Identify which cell holds the provided text, then report its (x, y) central coordinate. 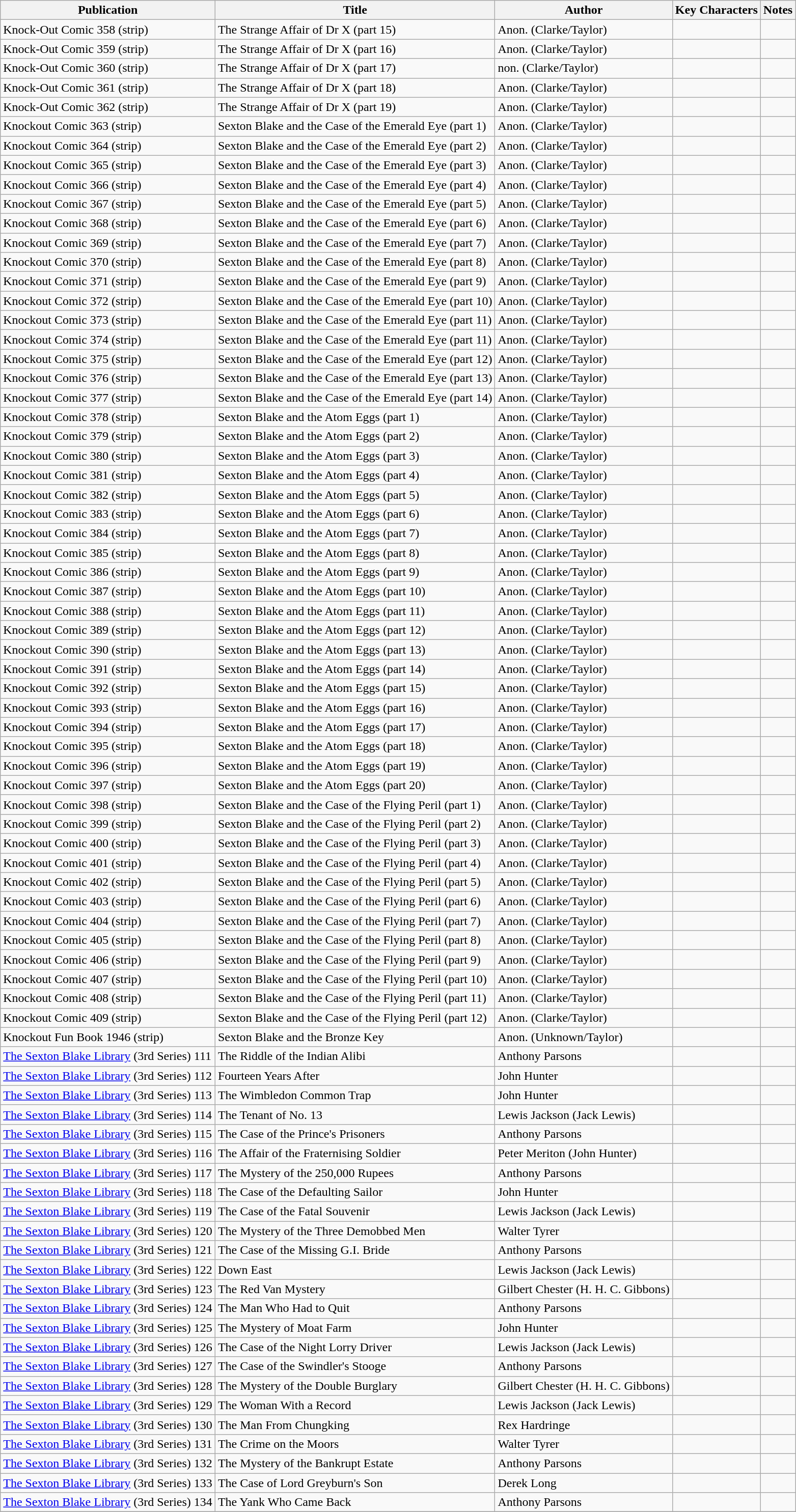
The Case of Lord Greyburn's Son (355, 1483)
The Sexton Blake Library (3rd Series) 116 (108, 1153)
Knockout Comic 390 (strip) (108, 650)
Down East (355, 1270)
Sexton Blake and the Case of the Flying Peril (part 12) (355, 1018)
Knock-Out Comic 361 (strip) (108, 88)
The Mystery of the 250,000 Rupees (355, 1172)
Sexton Blake and the Atom Eggs (part 11) (355, 611)
Sexton Blake and the Case of the Emerald Eye (part 9) (355, 282)
Peter Meriton (John Hunter) (584, 1153)
The Mystery of the Bankrupt Estate (355, 1463)
Sexton Blake and the Case of the Emerald Eye (part 7) (355, 243)
Sexton Blake and the Case of the Emerald Eye (part 14) (355, 398)
The Sexton Blake Library (3rd Series) 130 (108, 1424)
Knockout Comic 405 (strip) (108, 940)
Knockout Comic 380 (strip) (108, 456)
Knockout Comic 395 (strip) (108, 746)
The Case of the Prince's Prisoners (355, 1134)
Knockout Comic 402 (strip) (108, 882)
Key Characters (716, 10)
The Sexton Blake Library (3rd Series) 128 (108, 1386)
Knockout Comic 369 (strip) (108, 243)
Sexton Blake and the Case of the Flying Peril (part 3) (355, 843)
Knockout Comic 406 (strip) (108, 960)
Knockout Comic 373 (strip) (108, 320)
Sexton Blake and the Atom Eggs (part 4) (355, 475)
non. (Clarke/Taylor) (584, 68)
Knockout Comic 396 (strip) (108, 766)
Knockout Comic 403 (strip) (108, 902)
Sexton Blake and the Case of the Flying Peril (part 1) (355, 804)
Knockout Comic 374 (strip) (108, 340)
Knockout Comic 389 (strip) (108, 630)
Sexton Blake and the Case of the Flying Peril (part 5) (355, 882)
The Red Van Mystery (355, 1289)
The Strange Affair of Dr X (part 15) (355, 30)
Sexton Blake and the Atom Eggs (part 6) (355, 514)
Sexton Blake and the Case of the Emerald Eye (part 2) (355, 146)
The Sexton Blake Library (3rd Series) 118 (108, 1192)
Sexton Blake and the Atom Eggs (part 3) (355, 456)
Author (584, 10)
Sexton Blake and the Case of the Emerald Eye (part 6) (355, 223)
Sexton Blake and the Atom Eggs (part 8) (355, 552)
Knockout Comic 392 (strip) (108, 688)
Sexton Blake and the Case of the Emerald Eye (part 5) (355, 204)
The Sexton Blake Library (3rd Series) 119 (108, 1212)
The Wimbledon Common Trap (355, 1095)
Sexton Blake and the Case of the Emerald Eye (part 10) (355, 301)
Anon. (Unknown/Taylor) (584, 1037)
Knockout Comic 370 (strip) (108, 262)
Knockout Comic 368 (strip) (108, 223)
The Sexton Blake Library (3rd Series) 122 (108, 1270)
Knockout Comic 376 (strip) (108, 378)
Knockout Comic 401 (strip) (108, 863)
Knockout Comic 371 (strip) (108, 282)
Fourteen Years After (355, 1076)
Knockout Comic 385 (strip) (108, 552)
The Case of the Night Lorry Driver (355, 1347)
The Sexton Blake Library (3rd Series) 124 (108, 1308)
Sexton Blake and the Atom Eggs (part 2) (355, 436)
Sexton Blake and the Atom Eggs (part 7) (355, 533)
Rex Hardringe (584, 1424)
The Sexton Blake Library (3rd Series) 112 (108, 1076)
Knockout Comic 409 (strip) (108, 1018)
Notes (778, 10)
Knockout Comic 407 (strip) (108, 979)
The Riddle of the Indian Alibi (355, 1056)
The Mystery of the Three Demobbed Men (355, 1231)
Knockout Comic 394 (strip) (108, 727)
Knockout Comic 383 (strip) (108, 514)
Knockout Comic 384 (strip) (108, 533)
The Sexton Blake Library (3rd Series) 120 (108, 1231)
Sexton Blake and the Case of the Emerald Eye (part 12) (355, 359)
Derek Long (584, 1483)
Knock-Out Comic 359 (strip) (108, 49)
Knockout Comic 366 (strip) (108, 184)
Sexton Blake and the Case of the Flying Peril (part 10) (355, 979)
Sexton Blake and the Atom Eggs (part 16) (355, 708)
The Mystery of the Double Burglary (355, 1386)
Knockout Comic 387 (strip) (108, 592)
Sexton Blake and the Atom Eggs (part 1) (355, 417)
The Sexton Blake Library (3rd Series) 113 (108, 1095)
The Strange Affair of Dr X (part 17) (355, 68)
Sexton Blake and the Atom Eggs (part 9) (355, 572)
Knockout Comic 388 (strip) (108, 611)
The Sexton Blake Library (3rd Series) 123 (108, 1289)
Knockout Comic 364 (strip) (108, 146)
The Sexton Blake Library (3rd Series) 114 (108, 1114)
The Sexton Blake Library (3rd Series) 115 (108, 1134)
The Sexton Blake Library (3rd Series) 127 (108, 1366)
Publication (108, 10)
Sexton Blake and the Atom Eggs (part 19) (355, 766)
The Sexton Blake Library (3rd Series) 125 (108, 1328)
Sexton Blake and the Case of the Emerald Eye (part 8) (355, 262)
Sexton Blake and the Case of the Flying Peril (part 9) (355, 960)
Knockout Comic 399 (strip) (108, 824)
Knockout Comic 372 (strip) (108, 301)
The Sexton Blake Library (3rd Series) 129 (108, 1405)
The Crime on the Moors (355, 1444)
Sexton Blake and the Case of the Flying Peril (part 11) (355, 998)
Sexton Blake and the Atom Eggs (part 18) (355, 746)
Knockout Comic 365 (strip) (108, 165)
The Affair of the Fraternising Soldier (355, 1153)
The Sexton Blake Library (3rd Series) 111 (108, 1056)
The Man Who Had to Quit (355, 1308)
Sexton Blake and the Case of the Flying Peril (part 2) (355, 824)
Sexton Blake and the Atom Eggs (part 5) (355, 494)
The Sexton Blake Library (3rd Series) 134 (108, 1502)
Sexton Blake and the Atom Eggs (part 17) (355, 727)
Knockout Comic 382 (strip) (108, 494)
Sexton Blake and the Atom Eggs (part 15) (355, 688)
The Strange Affair of Dr X (part 16) (355, 49)
Knockout Comic 398 (strip) (108, 804)
Sexton Blake and the Atom Eggs (part 14) (355, 669)
Sexton Blake and the Atom Eggs (part 10) (355, 592)
The Sexton Blake Library (3rd Series) 131 (108, 1444)
The Yank Who Came Back (355, 1502)
Sexton Blake and the Case of the Emerald Eye (part 4) (355, 184)
The Sexton Blake Library (3rd Series) 121 (108, 1250)
Knockout Comic 381 (strip) (108, 475)
Knockout Comic 378 (strip) (108, 417)
Sexton Blake and the Case of the Emerald Eye (part 13) (355, 378)
Title (355, 10)
Knock-Out Comic 362 (strip) (108, 107)
The Sexton Blake Library (3rd Series) 126 (108, 1347)
Knockout Comic 363 (strip) (108, 126)
The Sexton Blake Library (3rd Series) 132 (108, 1463)
Sexton Blake and the Bronze Key (355, 1037)
Sexton Blake and the Atom Eggs (part 13) (355, 650)
Knock-Out Comic 358 (strip) (108, 30)
Knockout Comic 400 (strip) (108, 843)
Knock-Out Comic 360 (strip) (108, 68)
Knockout Comic 375 (strip) (108, 359)
Sexton Blake and the Case of the Emerald Eye (part 1) (355, 126)
The Woman With a Record (355, 1405)
Knockout Comic 404 (strip) (108, 921)
The Man From Chungking (355, 1424)
Knockout Fun Book 1946 (strip) (108, 1037)
The Tenant of No. 13 (355, 1114)
The Case of the Defaulting Sailor (355, 1192)
Sexton Blake and the Case of the Emerald Eye (part 3) (355, 165)
Sexton Blake and the Case of the Flying Peril (part 7) (355, 921)
Knockout Comic 393 (strip) (108, 708)
Knockout Comic 397 (strip) (108, 785)
The Sexton Blake Library (3rd Series) 117 (108, 1172)
Sexton Blake and the Atom Eggs (part 20) (355, 785)
Sexton Blake and the Case of the Flying Peril (part 6) (355, 902)
Knockout Comic 386 (strip) (108, 572)
The Case of the Swindler's Stooge (355, 1366)
Knockout Comic 367 (strip) (108, 204)
The Strange Affair of Dr X (part 18) (355, 88)
The Case of the Fatal Souvenir (355, 1212)
The Case of the Missing G.I. Bride (355, 1250)
The Strange Affair of Dr X (part 19) (355, 107)
The Mystery of Moat Farm (355, 1328)
The Sexton Blake Library (3rd Series) 133 (108, 1483)
Sexton Blake and the Case of the Flying Peril (part 8) (355, 940)
Knockout Comic 408 (strip) (108, 998)
Sexton Blake and the Atom Eggs (part 12) (355, 630)
Knockout Comic 379 (strip) (108, 436)
Sexton Blake and the Case of the Flying Peril (part 4) (355, 863)
Knockout Comic 391 (strip) (108, 669)
Knockout Comic 377 (strip) (108, 398)
